Locate the cell with the specified text and output its [X, Y] center coordinate. 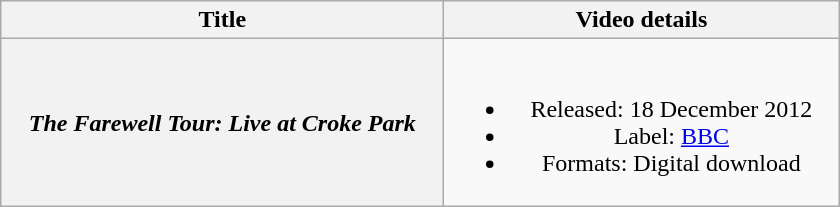
Title [222, 20]
Video details [642, 20]
The Farewell Tour: Live at Croke Park [222, 122]
Released: 18 December 2012Label: BBCFormats: Digital download [642, 122]
